Return the [X, Y] coordinate for the center point of the cell that contains the specified text.  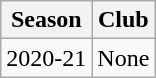
Club [124, 20]
Season [46, 20]
2020-21 [46, 58]
None [124, 58]
